Locate the cell with the specified text and output its [X, Y] center coordinate. 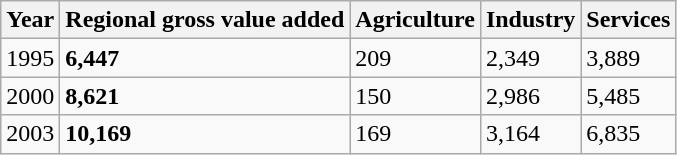
Services [628, 20]
Regional gross value added [205, 20]
2,349 [530, 58]
Industry [530, 20]
6,835 [628, 134]
209 [416, 58]
150 [416, 96]
8,621 [205, 96]
1995 [30, 58]
Agriculture [416, 20]
3,164 [530, 134]
2003 [30, 134]
169 [416, 134]
6,447 [205, 58]
3,889 [628, 58]
2000 [30, 96]
10,169 [205, 134]
5,485 [628, 96]
2,986 [530, 96]
Year [30, 20]
